Identify which cell holds the provided text, then report its (X, Y) central coordinate. 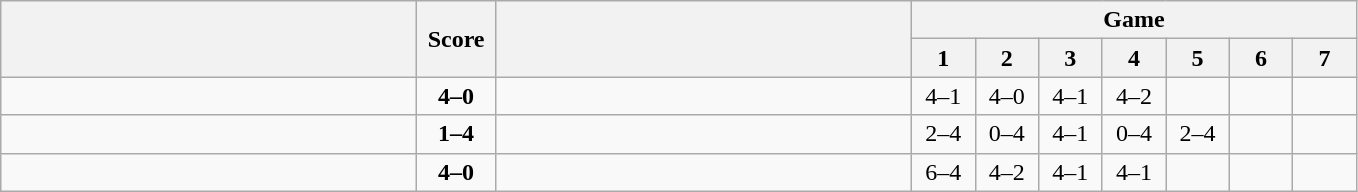
4 (1134, 58)
7 (1325, 58)
5 (1198, 58)
6 (1261, 58)
Game (1134, 20)
6–4 (943, 172)
1 (943, 58)
1–4 (456, 134)
3 (1071, 58)
2 (1007, 58)
Score (456, 39)
